Extract the (x, y) coordinate from the center of the cell holding the provided text.  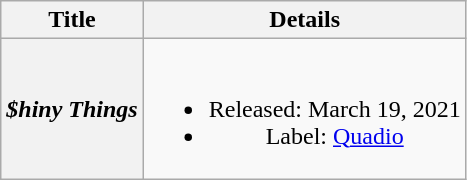
Released: March 19, 2021Label: Quadio (304, 109)
Details (304, 20)
Title (72, 20)
$hiny Things (72, 109)
